Capture the cell that displays the provided text and extract its (X, Y) central coordinate. 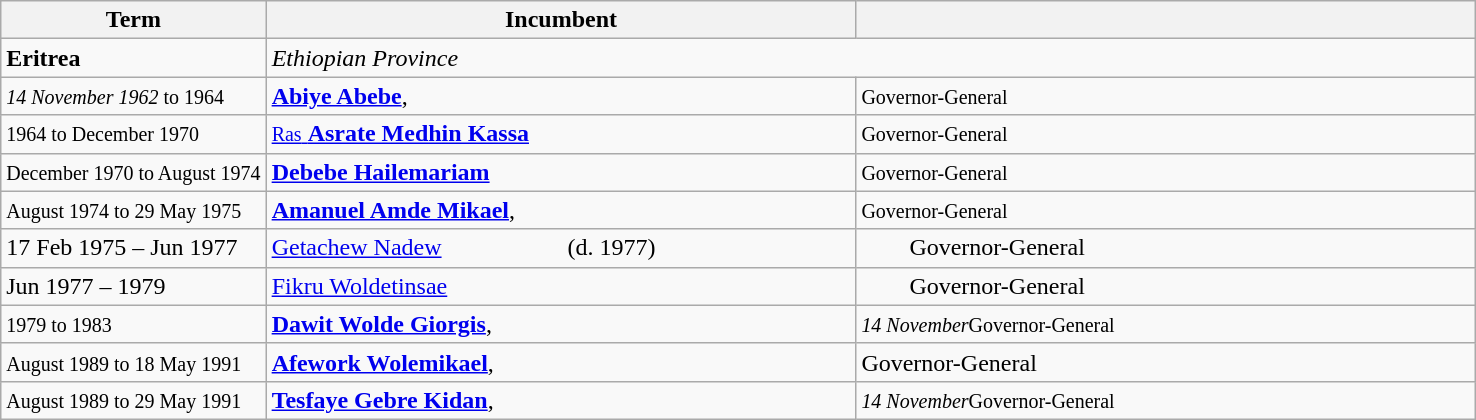
14 November 1962 to 1964 (134, 96)
December 1970 to August 1974 (134, 172)
Jun 1977 – 1979 (134, 286)
Tesfaye Gebre Kidan, (561, 400)
Ras Asrate Medhin Kassa (561, 134)
Afework Wolemikael, (561, 362)
Incumbent (561, 20)
August 1989 to 18 May 1991 (134, 362)
Fikru Woldetinsae (561, 286)
Eritrea (134, 58)
Abiye Abebe, (561, 96)
August 1989 to 29 May 1991 (134, 400)
Dawit Wolde Giorgis, (561, 324)
Term (134, 20)
Getachew Nadew (d. 1977) (561, 248)
17 Feb 1975 – Jun 1977 (134, 248)
1964 to December 1970 (134, 134)
Debebe Hailemariam (561, 172)
August 1974 to 29 May 1975 (134, 210)
Amanuel Amde Mikael, (561, 210)
Ethiopian Province (870, 58)
1979 to 1983 (134, 324)
